Pinpoint the cell where the given text exists, returning its [X, Y] midpoint coordinate. 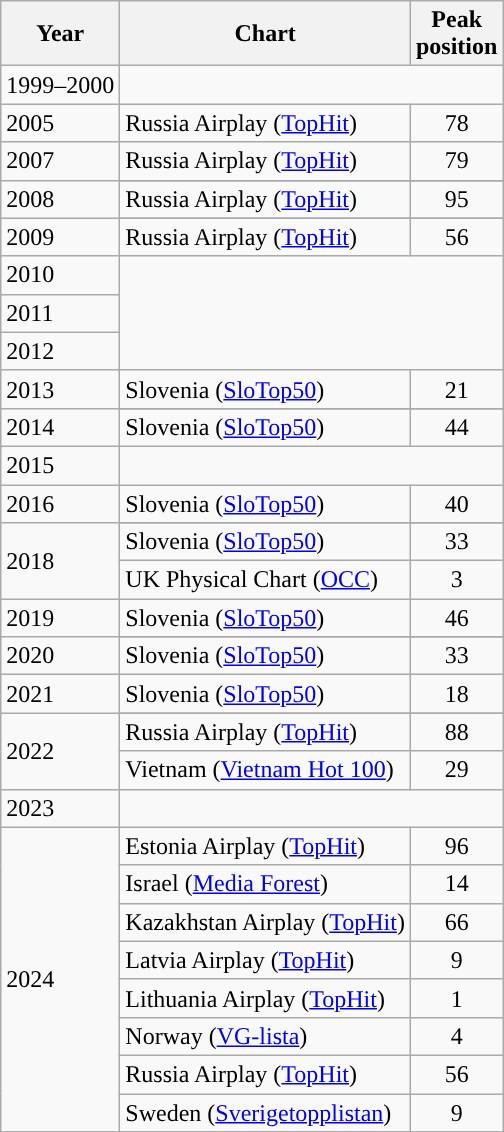
79 [456, 161]
Peakposition [456, 34]
Israel (Media Forest) [266, 884]
2022 [60, 751]
Vietnam (Vietnam Hot 100) [266, 770]
2014 [60, 427]
40 [456, 503]
2012 [60, 351]
96 [456, 846]
66 [456, 922]
18 [456, 694]
78 [456, 123]
2020 [60, 656]
2008 [60, 199]
2024 [60, 979]
88 [456, 732]
2019 [60, 618]
UK Physical Chart (OCC) [266, 580]
21 [456, 389]
14 [456, 884]
Kazakhstan Airplay (TopHit) [266, 922]
2016 [60, 503]
44 [456, 427]
2007 [60, 161]
Latvia Airplay (TopHit) [266, 960]
2023 [60, 808]
1999–2000 [60, 85]
3 [456, 580]
2015 [60, 465]
Chart [266, 34]
46 [456, 618]
Estonia Airplay (TopHit) [266, 846]
4 [456, 1036]
Norway (VG-lista) [266, 1036]
29 [456, 770]
Lithuania Airplay (TopHit) [266, 998]
2021 [60, 694]
2010 [60, 275]
Sweden (Sverigetopplistan) [266, 1113]
2018 [60, 561]
2009 [60, 237]
1 [456, 998]
2005 [60, 123]
2013 [60, 389]
Year [60, 34]
2011 [60, 313]
95 [456, 199]
